Detect which cell encompasses the target text, then output its (x, y) center coordinate. 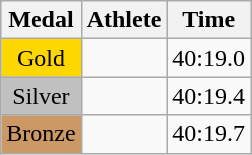
Silver (41, 96)
Time (209, 20)
Gold (41, 58)
40:19.4 (209, 96)
40:19.7 (209, 134)
Medal (41, 20)
40:19.0 (209, 58)
Bronze (41, 134)
Athlete (124, 20)
